Extract the (X, Y) coordinate from the center of the cell holding the provided text.  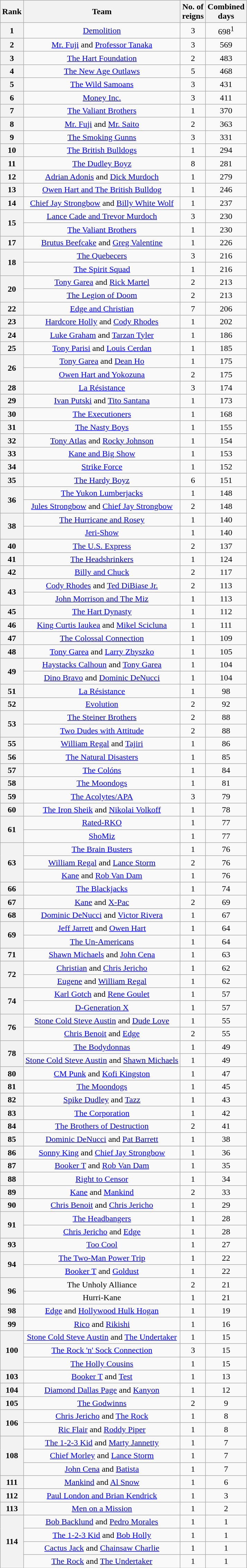
68 (12, 915)
The Brothers of Destruction (102, 1126)
Chris Benoit and Edge (102, 1034)
56 (12, 757)
363 (226, 124)
Adrian Adonis and Dick Murdoch (102, 177)
94 (12, 1265)
Too Cool (102, 1245)
82 (12, 1100)
Right to Censor (102, 1179)
Karl Gotch and Rene Goulet (102, 994)
William Regal and Lance Storm (102, 862)
Jules Strongbow and Chief Jay Strongbow (102, 506)
468 (226, 71)
Combineddays (226, 12)
Cody Rhodes and Ted DiBiase Jr. (102, 585)
72 (12, 975)
The Steiner Brothers (102, 717)
The Un-Americans (102, 942)
Rated-RKO (102, 823)
No. ofreigns (193, 12)
Kane and Big Show (102, 453)
79 (226, 796)
King Curtis Iaukea and Mikel Scicluna (102, 625)
87 (12, 1166)
Money Inc. (102, 98)
6981 (226, 30)
53 (12, 724)
246 (226, 190)
ShoMiz (102, 836)
108 (12, 1456)
The U.S. Express (102, 546)
The Spirit Squad (102, 269)
31 (12, 427)
John Morrison and The Miz (102, 599)
174 (226, 388)
The Headbangers (102, 1218)
The Corporation (102, 1113)
Tony Garea and Rick Martel (102, 282)
Chris Jericho and The Rock (102, 1416)
The Executioners (102, 414)
483 (226, 58)
46 (12, 625)
30 (12, 414)
Mr. Fuji and Professor Tanaka (102, 45)
411 (226, 98)
Booker T and Rob Van Dam (102, 1166)
Tony Garea and Larry Zbyszko (102, 651)
The Hurricane and Rosey (102, 520)
Chris Benoit and Chris Jericho (102, 1205)
Shawn Michaels and John Cena (102, 955)
The Hart Dynasty (102, 612)
Luke Graham and Tarzan Tyler (102, 335)
The British Bulldogs (102, 150)
The Unholy Alliance (102, 1284)
Stone Cold Steve Austin and The Undertaker (102, 1337)
The Wild Samoans (102, 85)
Kane and Mankind (102, 1192)
D-Generation X (102, 1007)
20 (12, 289)
153 (226, 453)
The Colóns (102, 770)
106 (12, 1423)
92 (226, 704)
The Natural Disasters (102, 757)
10 (12, 150)
Edge and Hollywood Hulk Hogan (102, 1311)
Chief Jay Strongbow and Billy White Wolf (102, 203)
27 (226, 1245)
Bob Backlund and Pedro Morales (102, 1522)
Billy and Chuck (102, 572)
Sonny King and Chief Jay Strongbow (102, 1153)
173 (226, 401)
Owen Hart and Yokozuna (102, 375)
17 (12, 243)
100 (12, 1350)
431 (226, 85)
Jeri-Show (102, 533)
Mr. Fuji and Mr. Saito (102, 124)
The Two-Man Power Trip (102, 1258)
80 (12, 1073)
Edge and Christian (102, 309)
The Smoking Gunns (102, 137)
Men on a Mission (102, 1508)
Lance Cade and Trevor Murdoch (102, 216)
186 (226, 335)
60 (12, 810)
The Rock and The Undertaker (102, 1561)
Jeff Jarrett and Owen Hart (102, 928)
32 (12, 440)
The 1-2-3 Kid and Bob Holly (102, 1535)
168 (226, 414)
206 (226, 309)
The Blackjacks (102, 889)
Stone Cold Steve Austin and Dude Love (102, 1021)
569 (226, 45)
Diamond Dallas Page and Kanyon (102, 1390)
John Cena and Batista (102, 1469)
185 (226, 348)
370 (226, 111)
26 (12, 368)
Eugene and William Regal (102, 981)
Kane and X-Pac (102, 902)
154 (226, 440)
Kane and Rob Van Dam (102, 875)
Dino Bravo and Dominic DeNucci (102, 678)
William Regal and Tajiri (102, 744)
40 (12, 546)
202 (226, 322)
124 (226, 559)
152 (226, 467)
The Headshrinkers (102, 559)
90 (12, 1205)
The Legion of Doom (102, 296)
Chris Jericho and Edge (102, 1232)
103 (12, 1377)
19 (226, 1311)
The Quebecers (102, 256)
The Iron Sheik and Nikolai Volkoff (102, 810)
The Godwinns (102, 1403)
83 (12, 1113)
Team (102, 12)
Strike Force (102, 467)
226 (226, 243)
Paul London and Brian Kendrick (102, 1495)
91 (12, 1225)
The Nasty Boys (102, 427)
51 (12, 691)
Booker T and Test (102, 1377)
61 (12, 829)
Ivan Putski and Tito Santana (102, 401)
137 (226, 546)
Tony Garea and Dean Ho (102, 361)
Rico and Rikishi (102, 1324)
The Dudley Boyz (102, 164)
The Acolytes/APA (102, 796)
Ric Flair and Roddy Piper (102, 1429)
The New Age Outlaws (102, 71)
Mankind and Al Snow (102, 1482)
Demolition (102, 30)
151 (226, 480)
Haystacks Calhoun and Tony Garea (102, 664)
Tony Parisi and Louis Cerdan (102, 348)
The Yukon Lumberjacks (102, 493)
Hardcore Holly and Cody Rhodes (102, 322)
The Hart Foundation (102, 58)
Cactus Jack and Chainsaw Charlie (102, 1548)
Owen Hart and The British Bulldog (102, 190)
59 (12, 796)
CM Punk and Kofi Kingston (102, 1073)
The Holly Cousins (102, 1364)
58 (12, 783)
Booker T and Goldust (102, 1271)
Christian and Chris Jericho (102, 968)
Evolution (102, 704)
331 (226, 137)
Stone Cold Steve Austin and Shawn Michaels (102, 1060)
96 (12, 1291)
237 (226, 203)
Dominic DeNucci and Victor Rivera (102, 915)
109 (226, 638)
Spike Dudley and Tazz (102, 1100)
Rank (12, 12)
The Hardy Boyz (102, 480)
25 (12, 348)
99 (12, 1324)
71 (12, 955)
14 (12, 203)
4 (12, 71)
Chief Morley and Lance Storm (102, 1456)
18 (12, 262)
The Brain Busters (102, 849)
52 (12, 704)
Tony Atlas and Rocky Johnson (102, 440)
Two Dudes with Attitude (102, 731)
11 (12, 164)
117 (226, 572)
Dominic DeNucci and Pat Barrett (102, 1139)
16 (226, 1324)
114 (12, 1541)
294 (226, 150)
23 (12, 322)
66 (12, 889)
The 1-2-3 Kid and Marty Jannetty (102, 1443)
The Colossal Connection (102, 638)
Hurri-Kane (102, 1297)
The Rock 'n' Sock Connection (102, 1350)
279 (226, 177)
89 (12, 1192)
93 (12, 1245)
48 (12, 651)
281 (226, 164)
155 (226, 427)
24 (12, 335)
Brutus Beefcake and Greg Valentine (102, 243)
The Bodydonnas (102, 1047)
